Output the [x, y] coordinate of the center of the cell containing the given text.  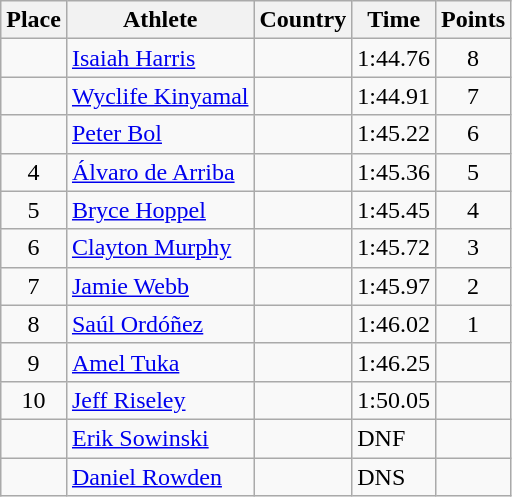
Amel Tuka [160, 362]
1:46.25 [394, 362]
2 [472, 286]
Place [34, 20]
1:50.05 [394, 400]
Points [472, 20]
Athlete [160, 20]
Clayton Murphy [160, 248]
Country [303, 20]
Wyclife Kinyamal [160, 96]
1:45.22 [394, 134]
1 [472, 324]
1:45.45 [394, 210]
1:45.36 [394, 172]
1:44.91 [394, 96]
Jamie Webb [160, 286]
1:45.72 [394, 248]
Bryce Hoppel [160, 210]
1:44.76 [394, 58]
Peter Bol [160, 134]
DNS [394, 477]
3 [472, 248]
Daniel Rowden [160, 477]
9 [34, 362]
1:45.97 [394, 286]
Time [394, 20]
DNF [394, 438]
Erik Sowinski [160, 438]
Isaiah Harris [160, 58]
1:46.02 [394, 324]
Jeff Riseley [160, 400]
Saúl Ordóñez [160, 324]
10 [34, 400]
Álvaro de Arriba [160, 172]
